Extract the (x, y) coordinate from the center of the cell holding the provided text.  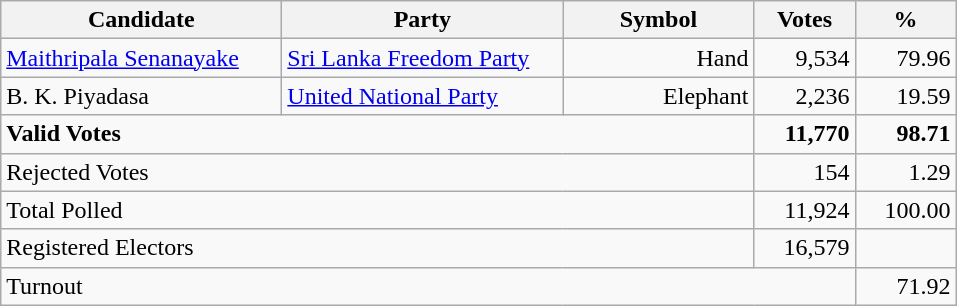
98.71 (906, 134)
Votes (804, 20)
16,579 (804, 248)
2,236 (804, 96)
Valid Votes (378, 134)
Turnout (428, 286)
1.29 (906, 172)
Elephant (658, 96)
19.59 (906, 96)
79.96 (906, 58)
11,770 (804, 134)
Registered Electors (378, 248)
Rejected Votes (378, 172)
Total Polled (378, 210)
154 (804, 172)
Party (422, 20)
% (906, 20)
Candidate (142, 20)
71.92 (906, 286)
11,924 (804, 210)
B. K. Piyadasa (142, 96)
Maithripala Senanayake (142, 58)
United National Party (422, 96)
Symbol (658, 20)
9,534 (804, 58)
100.00 (906, 210)
Hand (658, 58)
Sri Lanka Freedom Party (422, 58)
